Return (x, y) of the center of cell containing provided text 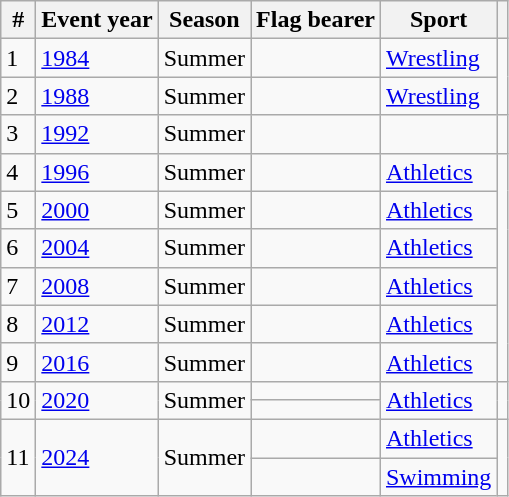
Sport (438, 20)
2004 (97, 248)
1988 (97, 96)
6 (18, 248)
2024 (97, 457)
5 (18, 210)
1 (18, 58)
Event year (97, 20)
2 (18, 96)
9 (18, 362)
1996 (97, 172)
1992 (97, 134)
1984 (97, 58)
7 (18, 286)
8 (18, 324)
3 (18, 134)
Season (204, 20)
4 (18, 172)
Swimming (438, 477)
Flag bearer (316, 20)
# (18, 20)
2016 (97, 362)
10 (18, 400)
11 (18, 457)
2020 (97, 400)
2008 (97, 286)
2012 (97, 324)
2000 (97, 210)
